Locate the cell with the specified text and output its [x, y] center coordinate. 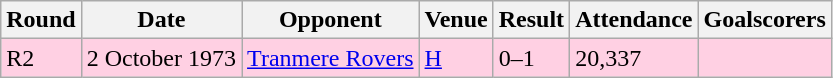
H [456, 58]
0–1 [531, 58]
Result [531, 20]
Venue [456, 20]
Date [161, 20]
20,337 [634, 58]
Tranmere Rovers [330, 58]
R2 [41, 58]
Attendance [634, 20]
Round [41, 20]
Opponent [330, 20]
2 October 1973 [161, 58]
Goalscorers [764, 20]
